Provide the [x, y] coordinate of the cell's center where the given text is located.  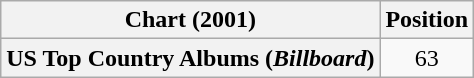
Position [427, 20]
US Top Country Albums (Billboard) [190, 58]
63 [427, 58]
Chart (2001) [190, 20]
